Return the (X, Y) coordinate for the center point of the cell that contains the specified text.  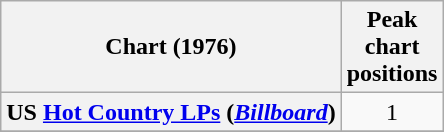
Peakchartpositions (392, 47)
US Hot Country LPs (Billboard) (171, 112)
Chart (1976) (171, 47)
1 (392, 112)
